Scan for the cell matching the given text and deliver its [x, y] coordinate at center. 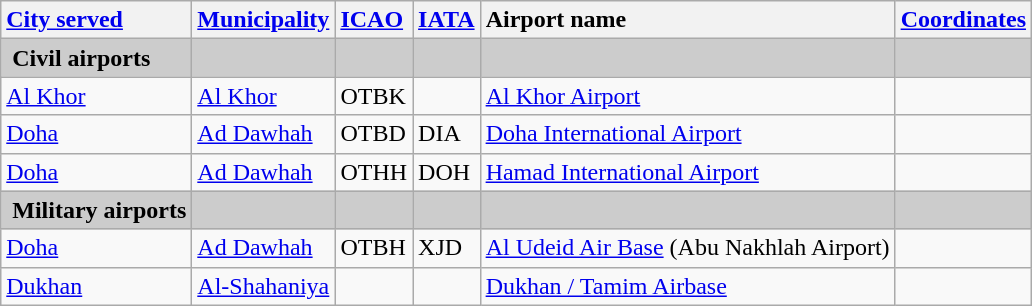
Airport name [688, 20]
City served [96, 20]
Hamad International Airport [688, 172]
Dukhan [96, 286]
Civil airports [96, 58]
Military airports [96, 210]
OTBK [374, 96]
Coordinates [963, 20]
Municipality [264, 20]
Al-Shahaniya [264, 286]
Al Khor Airport [688, 96]
DOH [447, 172]
Dukhan / Tamim Airbase [688, 286]
OTHH [374, 172]
Doha International Airport [688, 134]
OTBH [374, 248]
XJD [447, 248]
ICAO [374, 20]
IATA [447, 20]
Al Udeid Air Base (Abu Nakhlah Airport) [688, 248]
OTBD [374, 134]
DIA [447, 134]
